Provide the [x, y] coordinate of the cell's center where the given text is located.  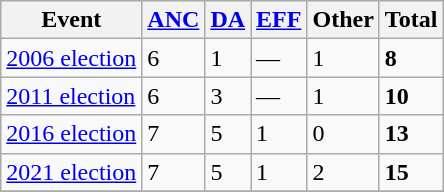
8 [411, 58]
15 [411, 172]
DA [228, 20]
EFF [279, 20]
13 [411, 134]
2016 election [72, 134]
2011 election [72, 96]
2 [343, 172]
Other [343, 20]
2006 election [72, 58]
Event [72, 20]
10 [411, 96]
Total [411, 20]
2021 election [72, 172]
ANC [174, 20]
0 [343, 134]
3 [228, 96]
